Return the (X, Y) coordinate for the center point of the cell that contains the specified text.  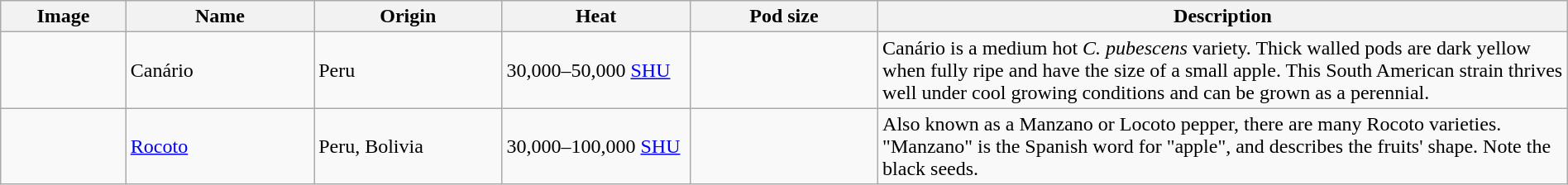
Image (64, 17)
30,000–100,000 SHU (595, 146)
Peru (409, 70)
Origin (409, 17)
Peru, Bolivia (409, 146)
30,000–50,000 SHU (595, 70)
Canário (220, 70)
Description (1223, 17)
Pod size (784, 17)
Rocoto (220, 146)
Heat (595, 17)
Name (220, 17)
